Search for the cell housing the specified text and yield its (x, y) center coordinate. 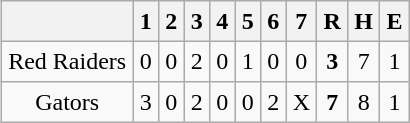
E (395, 21)
6 (273, 21)
8 (364, 102)
X (302, 102)
Red Raiders (66, 61)
R (332, 21)
4 (222, 21)
Gators (66, 102)
5 (248, 21)
H (364, 21)
